Capture the cell that displays the provided text and extract its [x, y] central coordinate. 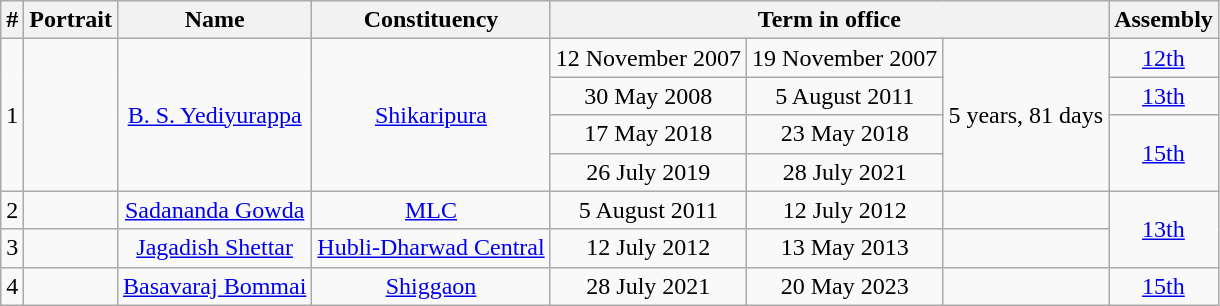
Hubli-Dharwad Central [431, 248]
20 May 2023 [845, 286]
B. S. Yediyurappa [214, 115]
17 May 2018 [648, 134]
Jagadish Shettar [214, 248]
Shikaripura [431, 115]
MLC [431, 210]
Term in office [829, 20]
2 [12, 210]
5 years, 81 days [1026, 115]
30 May 2008 [648, 96]
13 May 2013 [845, 248]
12th [1164, 58]
Assembly [1164, 20]
# [12, 20]
Basavaraj Bommai [214, 286]
4 [12, 286]
12 November 2007 [648, 58]
23 May 2018 [845, 134]
Sadananda Gowda [214, 210]
Shiggaon [431, 286]
Portrait [71, 20]
Constituency [431, 20]
1 [12, 115]
19 November 2007 [845, 58]
Name [214, 20]
3 [12, 248]
26 July 2019 [648, 172]
